Output the [X, Y] coordinate of the center of the cell containing the given text.  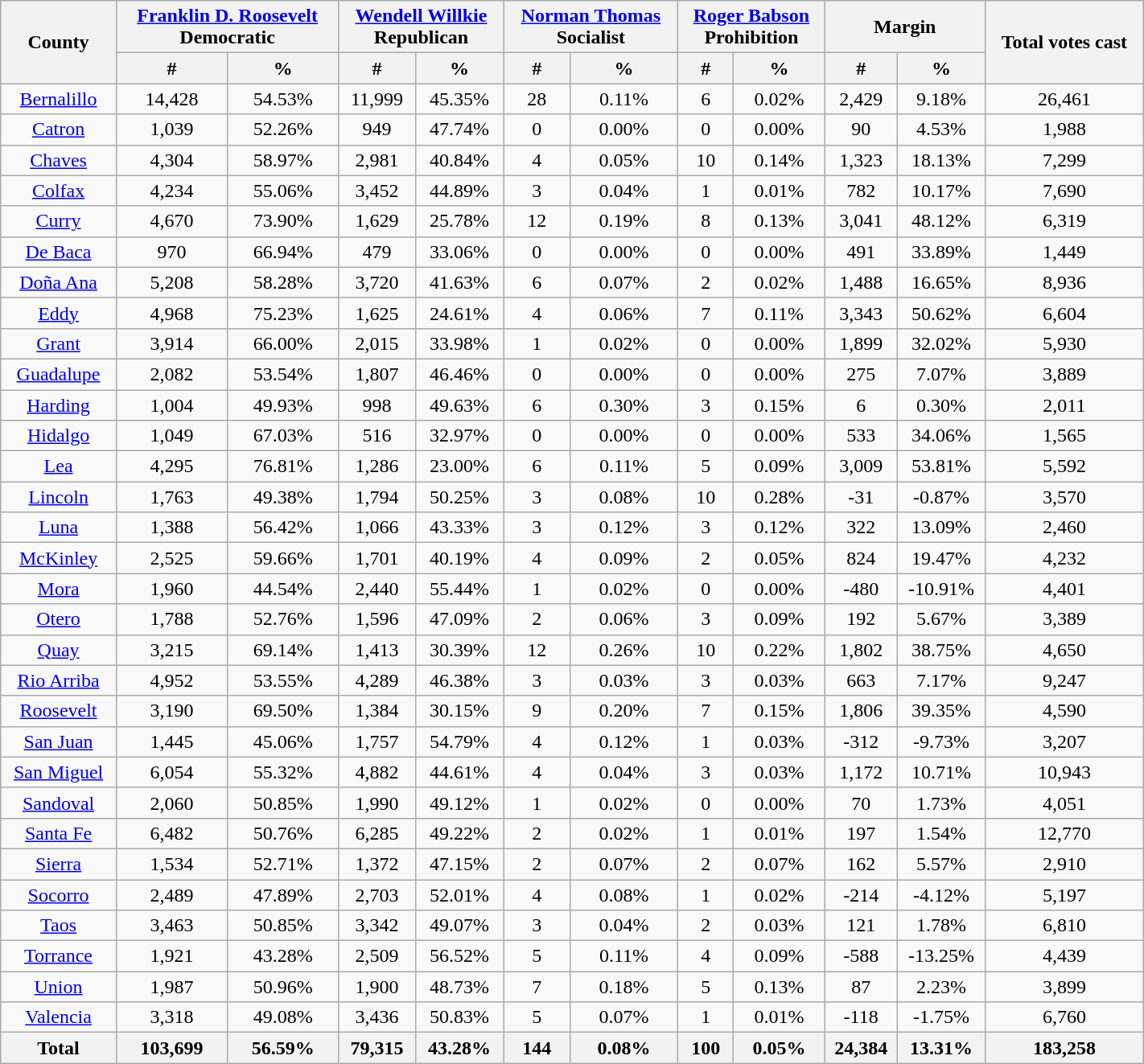
-118 [861, 1017]
3,463 [171, 926]
6,760 [1065, 1017]
4,304 [171, 160]
45.06% [283, 742]
1,806 [861, 711]
197 [861, 833]
2,060 [171, 803]
2,509 [377, 956]
0.20% [624, 711]
53.81% [941, 466]
54.79% [459, 742]
9.18% [941, 99]
69.50% [283, 711]
87 [861, 987]
8 [706, 221]
4,401 [1065, 589]
19.47% [941, 558]
14,428 [171, 99]
7.17% [941, 680]
4,234 [171, 191]
1,988 [1065, 129]
1,990 [377, 803]
1,763 [171, 497]
50.96% [283, 987]
49.08% [283, 1017]
De Baca [59, 252]
0.19% [624, 221]
2,082 [171, 374]
75.23% [283, 313]
76.81% [283, 466]
1.73% [941, 803]
183,258 [1065, 1048]
Eddy [59, 313]
7,690 [1065, 191]
Margin [905, 27]
44.54% [283, 589]
46.38% [459, 680]
12,770 [1065, 833]
County [59, 42]
1,960 [171, 589]
103,699 [171, 1048]
San Juan [59, 742]
Grant [59, 343]
1.54% [941, 833]
-31 [861, 497]
3,899 [1065, 987]
491 [861, 252]
-13.25% [941, 956]
49.12% [459, 803]
1,039 [171, 129]
-480 [861, 589]
33.98% [459, 343]
5.57% [941, 864]
2,011 [1065, 405]
44.61% [459, 772]
1,445 [171, 742]
30.39% [459, 650]
58.97% [283, 160]
26,461 [1065, 99]
10.71% [941, 772]
2,440 [377, 589]
1,413 [377, 650]
67.03% [283, 436]
8,936 [1065, 282]
50.62% [941, 313]
1,004 [171, 405]
50.25% [459, 497]
59.66% [283, 558]
-10.91% [941, 589]
533 [861, 436]
7.07% [941, 374]
39.35% [941, 711]
70 [861, 803]
3,041 [861, 221]
4,882 [377, 772]
Lincoln [59, 497]
Santa Fe [59, 833]
7,299 [1065, 160]
5,930 [1065, 343]
Taos [59, 926]
5,197 [1065, 895]
Torrance [59, 956]
1,987 [171, 987]
4,952 [171, 680]
2,525 [171, 558]
6,810 [1065, 926]
79,315 [377, 1048]
1,701 [377, 558]
2,703 [377, 895]
32.97% [459, 436]
3,009 [861, 466]
30.15% [459, 711]
1,172 [861, 772]
San Miguel [59, 772]
Quay [59, 650]
970 [171, 252]
2,981 [377, 160]
49.63% [459, 405]
45.35% [459, 99]
3,889 [1065, 374]
48.73% [459, 987]
44.89% [459, 191]
52.76% [283, 619]
24,384 [861, 1048]
5.67% [941, 619]
23.00% [459, 466]
2,460 [1065, 528]
998 [377, 405]
38.75% [941, 650]
4.53% [941, 129]
9 [537, 711]
6,482 [171, 833]
4,650 [1065, 650]
Curry [59, 221]
3,389 [1065, 619]
9,247 [1065, 680]
33.89% [941, 252]
55.32% [283, 772]
1,807 [377, 374]
47.09% [459, 619]
Roosevelt [59, 711]
1,449 [1065, 252]
1,565 [1065, 436]
Doña Ana [59, 282]
73.90% [283, 221]
6,054 [171, 772]
Franklin D. RooseveltDemocratic [227, 27]
1,388 [171, 528]
516 [377, 436]
47.74% [459, 129]
Chaves [59, 160]
49.07% [459, 926]
-0.87% [941, 497]
275 [861, 374]
1,757 [377, 742]
192 [861, 619]
56.42% [283, 528]
782 [861, 191]
3,720 [377, 282]
1,323 [861, 160]
53.54% [283, 374]
1,596 [377, 619]
4,232 [1065, 558]
49.93% [283, 405]
Bernalillo [59, 99]
3,215 [171, 650]
322 [861, 528]
66.94% [283, 252]
Otero [59, 619]
50.83% [459, 1017]
49.22% [459, 833]
1,066 [377, 528]
40.84% [459, 160]
3,914 [171, 343]
1,625 [377, 313]
40.19% [459, 558]
Rio Arriba [59, 680]
66.00% [283, 343]
663 [861, 680]
Lea [59, 466]
1,372 [377, 864]
1,488 [861, 282]
4,289 [377, 680]
52.01% [459, 895]
52.71% [283, 864]
43.33% [459, 528]
1,629 [377, 221]
6,285 [377, 833]
90 [861, 129]
Norman ThomasSocialist [591, 27]
50.76% [283, 833]
48.12% [941, 221]
Valencia [59, 1017]
18.13% [941, 160]
949 [377, 129]
McKinley [59, 558]
56.52% [459, 956]
46.46% [459, 374]
1,794 [377, 497]
0.22% [779, 650]
4,670 [171, 221]
824 [861, 558]
Hidalgo [59, 436]
5,592 [1065, 466]
Colfax [59, 191]
Total [59, 1048]
3,342 [377, 926]
Sandoval [59, 803]
121 [861, 926]
47.15% [459, 864]
4,590 [1065, 711]
0.26% [624, 650]
Catron [59, 129]
33.06% [459, 252]
5,208 [171, 282]
4,439 [1065, 956]
Socorro [59, 895]
-4.12% [941, 895]
0.28% [779, 497]
Sierra [59, 864]
144 [537, 1048]
3,452 [377, 191]
10,943 [1065, 772]
69.14% [283, 650]
6,604 [1065, 313]
4,968 [171, 313]
2,489 [171, 895]
10.17% [941, 191]
4,295 [171, 466]
Mora [59, 589]
49.38% [283, 497]
16.65% [941, 282]
1,534 [171, 864]
54.53% [283, 99]
13.31% [941, 1048]
1,921 [171, 956]
-588 [861, 956]
1,899 [861, 343]
3,570 [1065, 497]
3,207 [1065, 742]
55.06% [283, 191]
1,384 [377, 711]
4,051 [1065, 803]
3,190 [171, 711]
32.02% [941, 343]
2,429 [861, 99]
2.23% [941, 987]
1.78% [941, 926]
Luna [59, 528]
0.18% [624, 987]
58.28% [283, 282]
2,015 [377, 343]
53.55% [283, 680]
2,910 [1065, 864]
41.63% [459, 282]
Harding [59, 405]
47.89% [283, 895]
3,318 [171, 1017]
3,343 [861, 313]
11,999 [377, 99]
56.59% [283, 1048]
28 [537, 99]
1,788 [171, 619]
162 [861, 864]
55.44% [459, 589]
Guadalupe [59, 374]
-1.75% [941, 1017]
1,802 [861, 650]
24.61% [459, 313]
34.06% [941, 436]
100 [706, 1048]
479 [377, 252]
6,319 [1065, 221]
1,049 [171, 436]
Roger BabsonProhibition [751, 27]
Total votes cast [1065, 42]
0.14% [779, 160]
52.26% [283, 129]
25.78% [459, 221]
3,436 [377, 1017]
13.09% [941, 528]
Union [59, 987]
-214 [861, 895]
-9.73% [941, 742]
Wendell WillkieRepublican [422, 27]
1,286 [377, 466]
-312 [861, 742]
1,900 [377, 987]
